Scan for the cell matching the given text and deliver its (X, Y) coordinate at center. 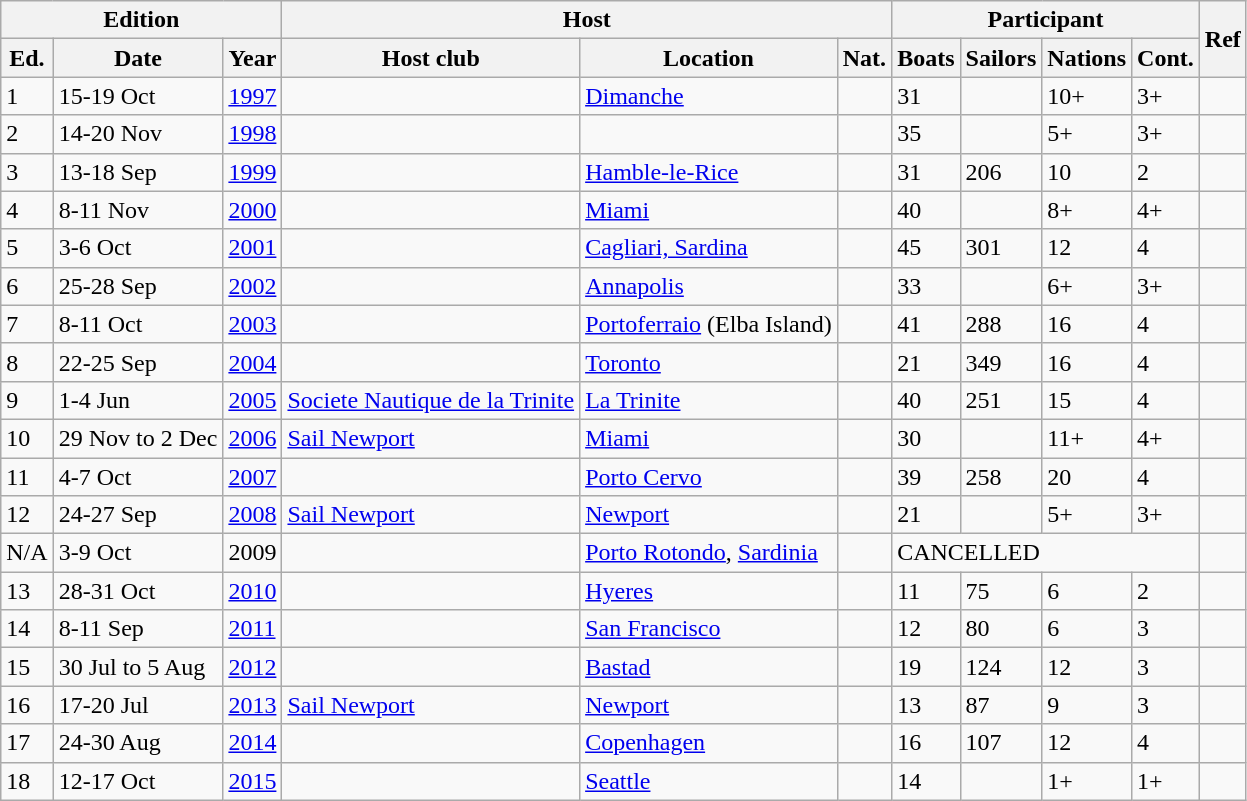
2003 (252, 324)
Bastad (709, 667)
17 (27, 743)
2013 (252, 705)
2006 (252, 438)
1-4 Jun (138, 400)
2005 (252, 400)
39 (926, 477)
Location (709, 58)
20 (1087, 477)
28-31 Oct (138, 591)
Cagliari, Sardina (709, 248)
8-11 Nov (138, 210)
2004 (252, 362)
12-17 Oct (138, 781)
2002 (252, 286)
13-18 Sep (138, 172)
Hamble-le-Rice (709, 172)
San Francisco (709, 629)
2009 (252, 553)
33 (926, 286)
80 (1001, 629)
Seattle (709, 781)
Date (138, 58)
2012 (252, 667)
41 (926, 324)
La Trinite (709, 400)
288 (1001, 324)
Nat. (864, 58)
Dimanche (709, 96)
3-6 Oct (138, 248)
Societe Nautique de la Trinite (431, 400)
5 (27, 248)
CANCELLED (1046, 553)
22-25 Sep (138, 362)
24-30 Aug (138, 743)
2011 (252, 629)
8-11 Oct (138, 324)
Copenhagen (709, 743)
10+ (1087, 96)
1997 (252, 96)
2014 (252, 743)
Host (587, 20)
Hyeres (709, 591)
6+ (1087, 286)
251 (1001, 400)
Host club (431, 58)
14-20 Nov (138, 134)
Toronto (709, 362)
2015 (252, 781)
Edition (142, 20)
1 (27, 96)
18 (27, 781)
Cont. (1166, 58)
2008 (252, 515)
Boats (926, 58)
2007 (252, 477)
30 (926, 438)
206 (1001, 172)
258 (1001, 477)
Ref (1222, 39)
Year (252, 58)
Porto Cervo (709, 477)
15-19 Oct (138, 96)
8+ (1087, 210)
19 (926, 667)
Porto Rotondo, Sardinia (709, 553)
2001 (252, 248)
24-27 Sep (138, 515)
Annapolis (709, 286)
Portoferraio (Elba Island) (709, 324)
N/A (27, 553)
Participant (1046, 20)
87 (1001, 705)
1999 (252, 172)
Nations (1087, 58)
Sailors (1001, 58)
124 (1001, 667)
1998 (252, 134)
107 (1001, 743)
Ed. (27, 58)
29 Nov to 2 Dec (138, 438)
25-28 Sep (138, 286)
8-11 Sep (138, 629)
349 (1001, 362)
45 (926, 248)
75 (1001, 591)
2010 (252, 591)
30 Jul to 5 Aug (138, 667)
8 (27, 362)
11+ (1087, 438)
35 (926, 134)
17-20 Jul (138, 705)
3-9 Oct (138, 553)
301 (1001, 248)
7 (27, 324)
2000 (252, 210)
4-7 Oct (138, 477)
